Detect which cell encompasses the target text, then output its (x, y) center coordinate. 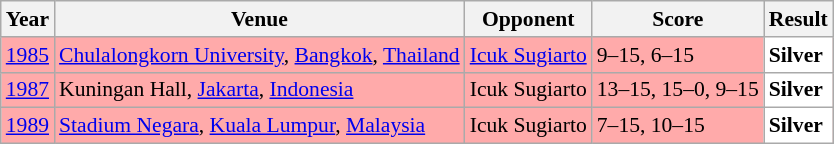
1989 (28, 126)
1987 (28, 90)
Score (678, 19)
7–15, 10–15 (678, 126)
13–15, 15–0, 9–15 (678, 90)
Result (798, 19)
Opponent (528, 19)
1985 (28, 55)
9–15, 6–15 (678, 55)
Stadium Negara, Kuala Lumpur, Malaysia (260, 126)
Chulalongkorn University, Bangkok, Thailand (260, 55)
Venue (260, 19)
Kuningan Hall, Jakarta, Indonesia (260, 90)
Year (28, 19)
